From the cell containing the given text, extract its center point as (x, y) coordinate. 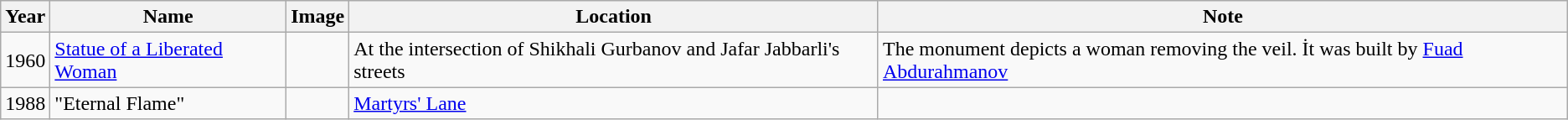
1960 (25, 60)
Statue of a Liberated Woman (168, 60)
Name (168, 17)
At the intersection of Shikhali Gurbanov and Jafar Jabbarli's streets (614, 60)
Martyrs' Lane (614, 103)
Location (614, 17)
Image (318, 17)
1988 (25, 103)
"Eternal Flame" (168, 103)
Note (1223, 17)
The monument depicts a woman removing the veil. İt was built by Fuad Abdurahmanov (1223, 60)
Year (25, 17)
